Determine the (X, Y) coordinate at the center of the cell enclosing the given text.  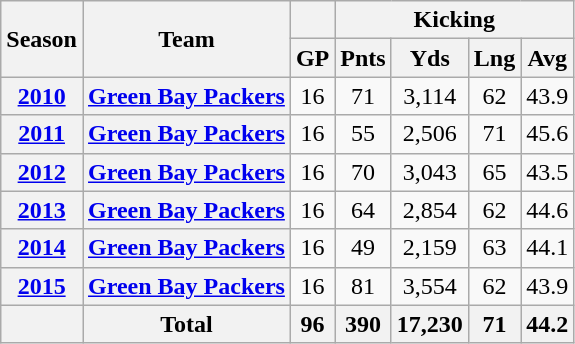
63 (494, 248)
2014 (42, 248)
55 (363, 134)
17,230 (430, 324)
65 (494, 172)
Kicking (454, 20)
2013 (42, 210)
49 (363, 248)
3,043 (430, 172)
44.1 (548, 248)
2011 (42, 134)
3,114 (430, 96)
96 (312, 324)
81 (363, 286)
2,159 (430, 248)
45.6 (548, 134)
Total (186, 324)
390 (363, 324)
64 (363, 210)
Pnts (363, 58)
2012 (42, 172)
GP (312, 58)
44.6 (548, 210)
2015 (42, 286)
2,854 (430, 210)
Yds (430, 58)
2,506 (430, 134)
44.2 (548, 324)
3,554 (430, 286)
43.5 (548, 172)
Avg (548, 58)
Season (42, 39)
Lng (494, 58)
Team (186, 39)
2010 (42, 96)
70 (363, 172)
